Find where the given text appears and provide that cell's center as [X, Y] coordinate. 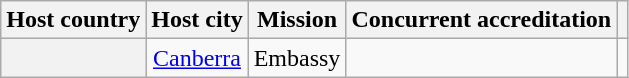
Embassy [297, 58]
Host country [74, 20]
Canberra [197, 58]
Host city [197, 20]
Concurrent accreditation [482, 20]
Mission [297, 20]
